Search for the cell housing the specified text and yield its [X, Y] center coordinate. 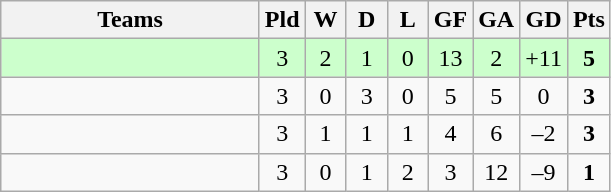
GA [496, 20]
Pts [588, 20]
GD [544, 20]
W [326, 20]
L [408, 20]
–9 [544, 172]
GF [450, 20]
6 [496, 134]
Pld [282, 20]
12 [496, 172]
+11 [544, 58]
D [366, 20]
–2 [544, 134]
Teams [130, 20]
13 [450, 58]
4 [450, 134]
